Search for the cell housing the specified text and yield its [x, y] center coordinate. 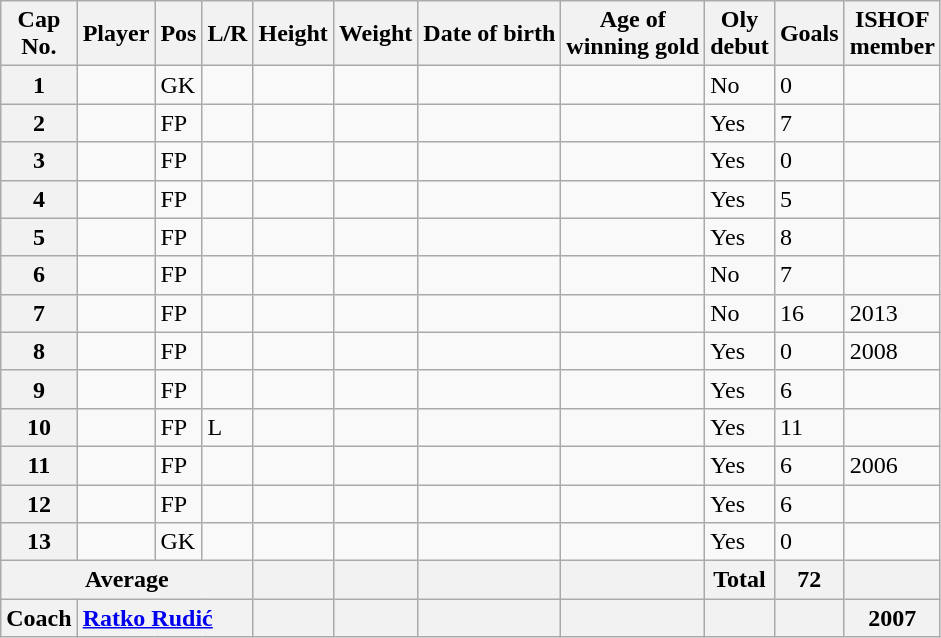
4 [39, 199]
L/R [228, 34]
ISHOFmember [892, 34]
10 [39, 427]
9 [39, 389]
72 [809, 580]
2006 [892, 465]
Ratko Rudić [165, 618]
2008 [892, 351]
Height [293, 34]
Goals [809, 34]
1 [39, 85]
2007 [892, 618]
16 [809, 313]
2013 [892, 313]
Date of birth [490, 34]
Olydebut [740, 34]
Coach [39, 618]
Pos [178, 34]
13 [39, 542]
Player [116, 34]
Average [127, 580]
Weight [375, 34]
Total [740, 580]
Age ofwinning gold [633, 34]
L [228, 427]
CapNo. [39, 34]
3 [39, 161]
2 [39, 123]
12 [39, 503]
